Determine the (X, Y) coordinate at the center of the cell enclosing the given text.  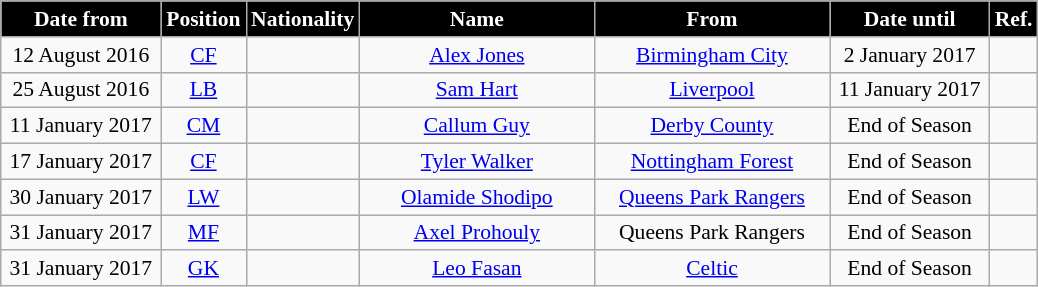
Leo Fasan (476, 269)
30 January 2017 (81, 197)
LW (204, 197)
Callum Guy (476, 126)
Celtic (712, 269)
2 January 2017 (910, 55)
LB (204, 90)
Date from (81, 19)
Axel Prohouly (476, 233)
Date until (910, 19)
GK (204, 269)
Liverpool (712, 90)
Nottingham Forest (712, 162)
Ref. (1014, 19)
Position (204, 19)
Alex Jones (476, 55)
Name (476, 19)
Derby County (712, 126)
Tyler Walker (476, 162)
17 January 2017 (81, 162)
Nationality (302, 19)
MF (204, 233)
12 August 2016 (81, 55)
Sam Hart (476, 90)
Olamide Shodipo (476, 197)
25 August 2016 (81, 90)
CM (204, 126)
From (712, 19)
Birmingham City (712, 55)
